Search for the cell housing the specified text and yield its (x, y) center coordinate. 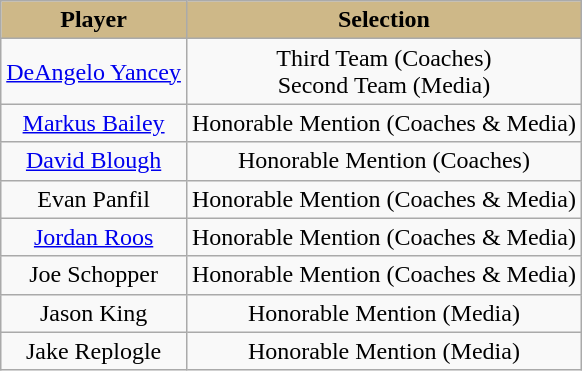
Third Team (Coaches)Second Team (Media) (384, 72)
DeAngelo Yancey (94, 72)
Selection (384, 20)
Player (94, 20)
Jake Replogle (94, 351)
David Blough (94, 161)
Jordan Roos (94, 237)
Jason King (94, 313)
Evan Panfil (94, 199)
Markus Bailey (94, 123)
Joe Schopper (94, 275)
Honorable Mention (Coaches) (384, 161)
